For the text-containing cell, return its midpoint in [X, Y] coordinate format. 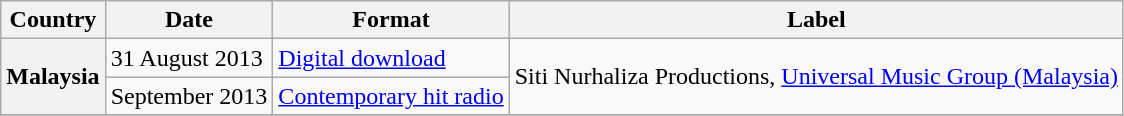
Contemporary hit radio [391, 96]
Malaysia [53, 77]
September 2013 [189, 96]
Label [816, 20]
Digital download [391, 58]
Siti Nurhaliza Productions, Universal Music Group (Malaysia) [816, 77]
Format [391, 20]
Country [53, 20]
31 August 2013 [189, 58]
Date [189, 20]
